For the text-containing cell, return its midpoint in (x, y) coordinate format. 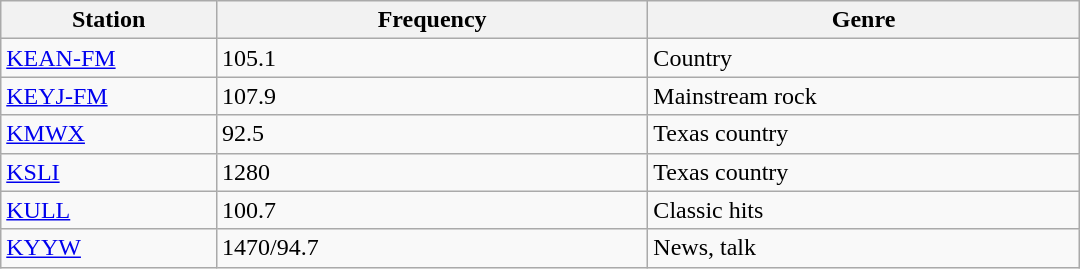
100.7 (432, 210)
KEAN-FM (109, 58)
107.9 (432, 96)
105.1 (432, 58)
News, talk (864, 248)
KSLI (109, 172)
KULL (109, 210)
Station (109, 20)
1470/94.7 (432, 248)
KEYJ-FM (109, 96)
KYYW (109, 248)
Frequency (432, 20)
Country (864, 58)
Classic hits (864, 210)
92.5 (432, 134)
Genre (864, 20)
KMWX (109, 134)
Mainstream rock (864, 96)
1280 (432, 172)
